Locate the cell with the specified text and output its (X, Y) center coordinate. 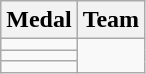
Medal (39, 20)
Team (111, 20)
